Return (X, Y) of the center of cell containing provided text 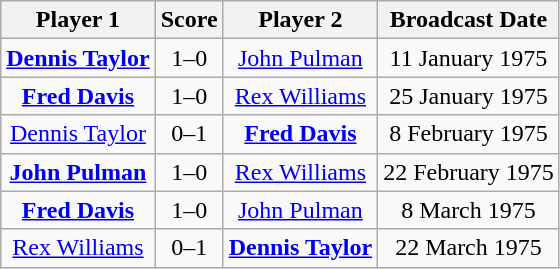
8 February 1975 (469, 134)
Player 1 (78, 20)
25 January 1975 (469, 96)
22 February 1975 (469, 172)
8 March 1975 (469, 210)
Player 2 (300, 20)
11 January 1975 (469, 58)
22 March 1975 (469, 248)
Broadcast Date (469, 20)
Score (189, 20)
